Output the [X, Y] coordinate of the center of the cell containing the given text.  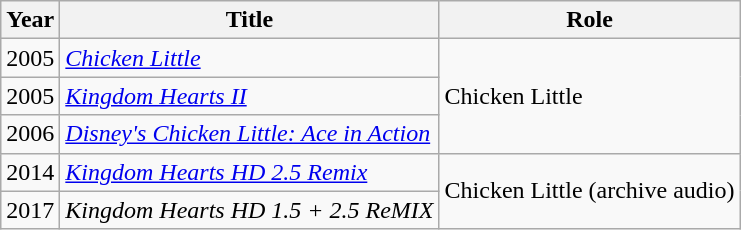
Kingdom Hearts II [250, 96]
Title [250, 20]
Role [590, 20]
Kingdom Hearts HD 1.5 + 2.5 ReMIX [250, 210]
Chicken Little (archive audio) [590, 191]
Disney's Chicken Little: Ace in Action [250, 134]
Year [30, 20]
2014 [30, 172]
2006 [30, 134]
Kingdom Hearts HD 2.5 Remix [250, 172]
2017 [30, 210]
